For the text-containing cell, return its midpoint in (x, y) coordinate format. 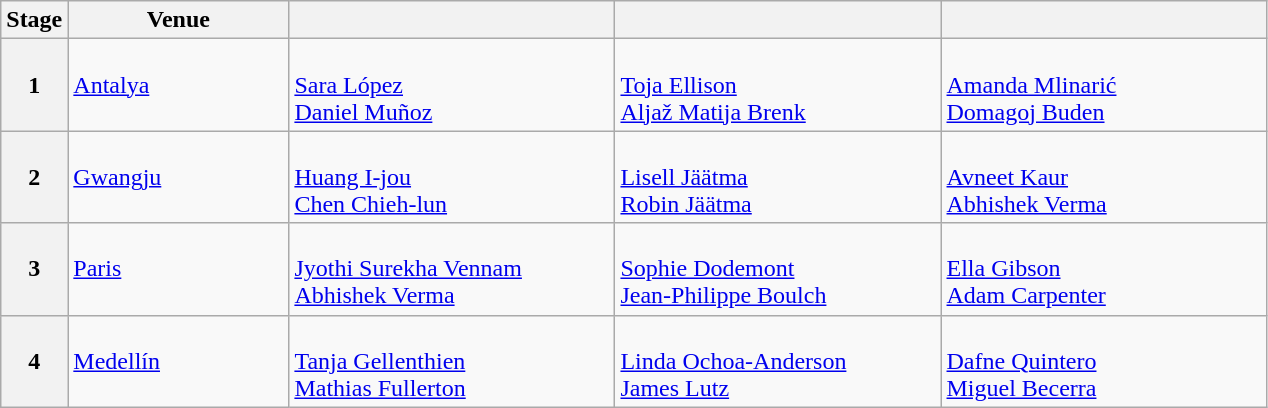
Jyothi Surekha Vennam Abhishek Verma (452, 269)
4 (34, 361)
Ella Gibson Adam Carpenter (1104, 269)
Dafne Quintero Miguel Becerra (1104, 361)
Toja Ellison Aljaž Matija Brenk (778, 85)
Avneet Kaur Abhishek Verma (1104, 177)
Huang I-jou Chen Chieh-lun (452, 177)
Venue (178, 20)
3 (34, 269)
Sara López Daniel Muñoz (452, 85)
Stage (34, 20)
Paris (178, 269)
Tanja Gellenthien Mathias Fullerton (452, 361)
Gwangju (178, 177)
Lisell Jäätma Robin Jäätma (778, 177)
Antalya (178, 85)
Sophie Dodemont Jean-Philippe Boulch (778, 269)
2 (34, 177)
Amanda Mlinarić Domagoj Buden (1104, 85)
1 (34, 85)
Linda Ochoa-Anderson James Lutz (778, 361)
Medellín (178, 361)
